Extract the (x, y) coordinate from the center of the cell holding the provided text.  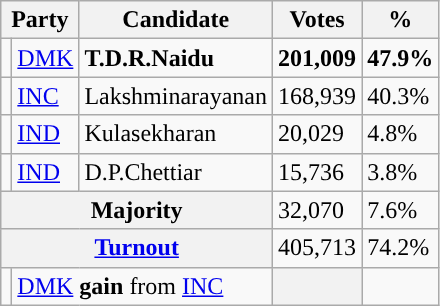
% (400, 20)
201,009 (318, 58)
Turnout (137, 248)
DMK gain from INC (142, 286)
74.2% (400, 248)
Kulasekharan (176, 134)
Lakshminarayanan (176, 96)
40.3% (400, 96)
Candidate (176, 20)
32,070 (318, 210)
INC (46, 96)
3.8% (400, 172)
Party (40, 20)
DMK (46, 58)
D.P.Chettiar (176, 172)
T.D.R.Naidu (176, 58)
Majority (137, 210)
168,939 (318, 96)
405,713 (318, 248)
20,029 (318, 134)
7.6% (400, 210)
47.9% (400, 58)
15,736 (318, 172)
Votes (318, 20)
4.8% (400, 134)
